Return the (X, Y) coordinate for the center point of the cell that contains the specified text.  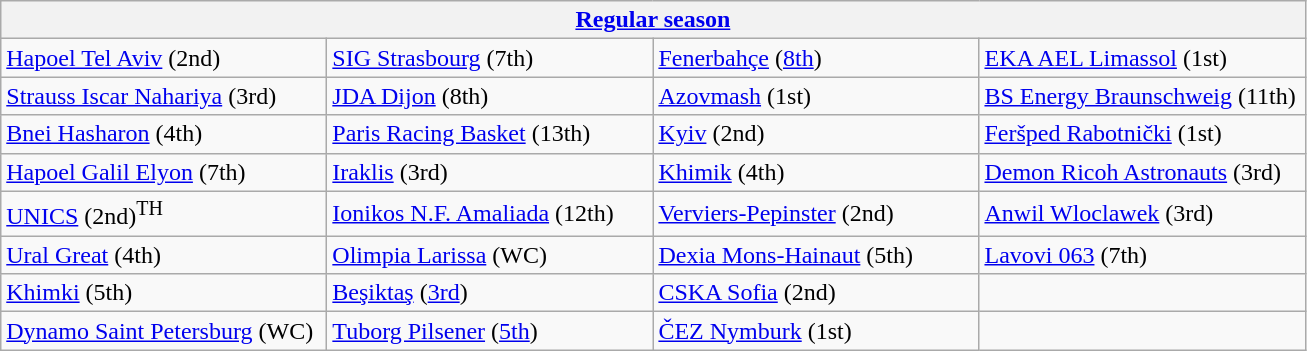
Dexia Mons-Hainaut (5th) (816, 255)
Ural Great (4th) (164, 255)
Azovmash (1st) (816, 96)
BS Energy Braunschweig (11th) (1142, 96)
Verviers-Pepinster (2nd) (816, 214)
Bnei Hasharon (4th) (164, 134)
Kyiv (2nd) (816, 134)
ČEZ Nymburk (1st) (816, 331)
Iraklis (3rd) (490, 172)
SIG Strasbourg (7th) (490, 58)
Demon Ricoh Astronauts (3rd) (1142, 172)
Anwil Wloclawek (3rd) (1142, 214)
Strauss Iscar Nahariya (3rd) (164, 96)
UNICS (2nd)TH (164, 214)
Ionikos N.F. Amaliada (12th) (490, 214)
CSKA Sofia (2nd) (816, 293)
Feršped Rabotnički (1st) (1142, 134)
Dynamo Saint Petersburg (WC) (164, 331)
Olimpia Larissa (WC) (490, 255)
Regular season (653, 20)
Hapoel Galil Elyon (7th) (164, 172)
Fenerbahçe (8th) (816, 58)
JDA Dijon (8th) (490, 96)
Khimik (4th) (816, 172)
Hapoel Tel Aviv (2nd) (164, 58)
Paris Racing Basket (13th) (490, 134)
Lavovi 063 (7th) (1142, 255)
Tuborg Pilsener (5th) (490, 331)
Khimki (5th) (164, 293)
EKA AEL Limassol (1st) (1142, 58)
Beşiktaş (3rd) (490, 293)
